Pinpoint the cell where the given text exists, returning its (X, Y) midpoint coordinate. 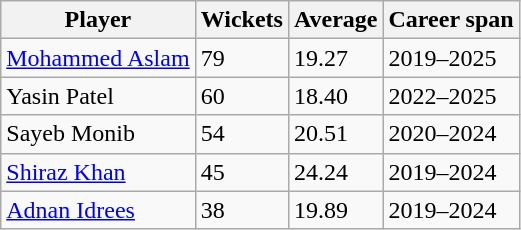
18.40 (336, 96)
Adnan Idrees (98, 210)
Player (98, 20)
2020–2024 (451, 134)
54 (242, 134)
20.51 (336, 134)
60 (242, 96)
38 (242, 210)
Sayeb Monib (98, 134)
Mohammed Aslam (98, 58)
79 (242, 58)
Shiraz Khan (98, 172)
19.89 (336, 210)
2019–2025 (451, 58)
Wickets (242, 20)
24.24 (336, 172)
Yasin Patel (98, 96)
45 (242, 172)
2022–2025 (451, 96)
Average (336, 20)
Career span (451, 20)
19.27 (336, 58)
